Locate the cell with the specified text and output its [X, Y] center coordinate. 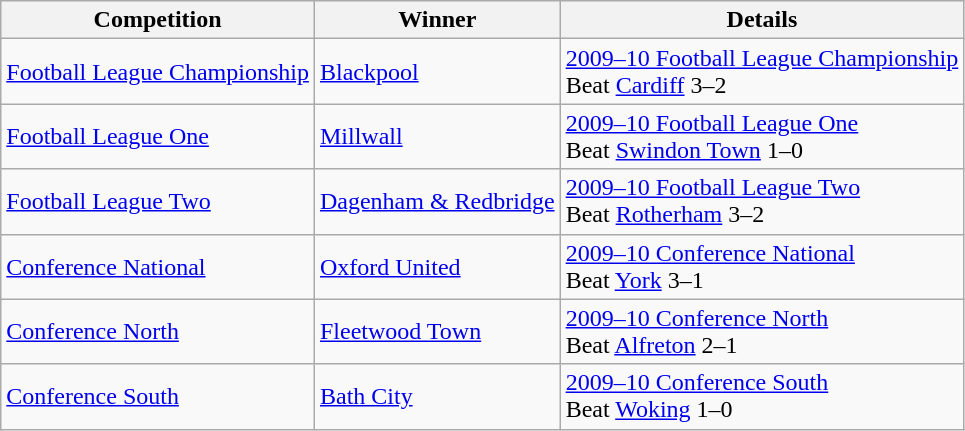
2009–10 Conference NationalBeat York 3–1 [762, 266]
Conference National [158, 266]
Football League Two [158, 202]
Conference North [158, 332]
Winner [437, 20]
Conference South [158, 396]
Football League One [158, 136]
2009–10 Conference NorthBeat Alfreton 2–1 [762, 332]
Details [762, 20]
Football League Championship [158, 72]
Dagenham & Redbridge [437, 202]
2009–10 Football League One Beat Swindon Town 1–0 [762, 136]
Bath City [437, 396]
Fleetwood Town [437, 332]
Millwall [437, 136]
Competition [158, 20]
2009–10 Conference SouthBeat Woking 1–0 [762, 396]
Oxford United [437, 266]
Blackpool [437, 72]
2009–10 Football League Two Beat Rotherham 3–2 [762, 202]
2009–10 Football League Championship Beat Cardiff 3–2 [762, 72]
